Capture the cell that displays the provided text and extract its (X, Y) central coordinate. 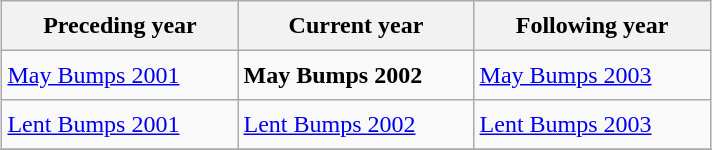
Lent Bumps 2003 (592, 125)
Preceding year (120, 26)
Following year (592, 26)
Lent Bumps 2002 (356, 125)
May Bumps 2003 (592, 75)
May Bumps 2002 (356, 75)
Lent Bumps 2001 (120, 125)
May Bumps 2001 (120, 75)
Current year (356, 26)
